Pinpoint the cell where the given text exists, returning its [X, Y] midpoint coordinate. 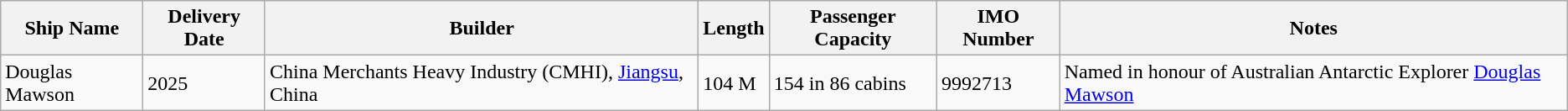
154 in 86 cabins [853, 82]
9992713 [998, 82]
Notes [1313, 29]
Named in honour of Australian Antarctic Explorer Douglas Mawson [1313, 82]
Delivery Date [204, 29]
Douglas Mawson [72, 82]
China Merchants Heavy Industry (CMHI), Jiangsu, China [481, 82]
Passenger Capacity [853, 29]
Builder [481, 29]
104 M [734, 82]
Ship Name [72, 29]
2025 [204, 82]
Length [734, 29]
IMO Number [998, 29]
